Return [x, y] of the center of cell containing provided text 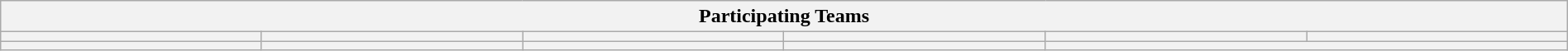
Participating Teams [784, 16]
